Find where the given text appears and provide that cell's center as [x, y] coordinate. 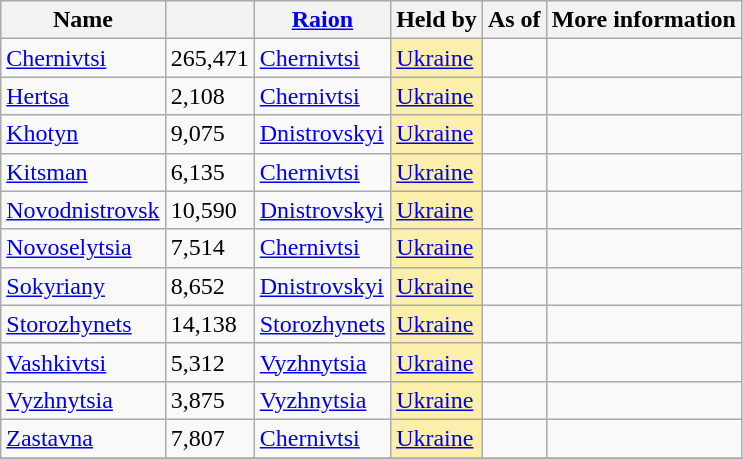
More information [644, 20]
As of [514, 20]
Kitsman [83, 172]
10,590 [210, 210]
2,108 [210, 96]
265,471 [210, 58]
Vashkivtsi [83, 362]
3,875 [210, 400]
Name [83, 20]
7,807 [210, 438]
Hertsa [83, 96]
Held by [437, 20]
9,075 [210, 134]
Novoselytsia [83, 248]
Sokyriany [83, 286]
Novodnistrovsk [83, 210]
7,514 [210, 248]
6,135 [210, 172]
14,138 [210, 324]
Khotyn [83, 134]
8,652 [210, 286]
Raion [322, 20]
5,312 [210, 362]
Zastavna [83, 438]
